Identify which cell holds the provided text, then report its [x, y] central coordinate. 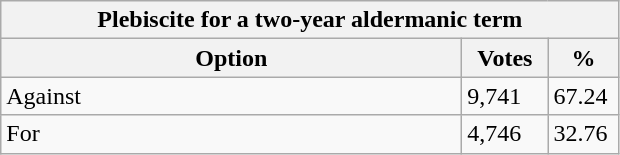
4,746 [505, 134]
Against [232, 96]
9,741 [505, 96]
32.76 [584, 134]
For [232, 134]
% [584, 58]
Option [232, 58]
Plebiscite for a two-year aldermanic term [310, 20]
Votes [505, 58]
67.24 [584, 96]
